Identify which cell holds the provided text, then report its [x, y] central coordinate. 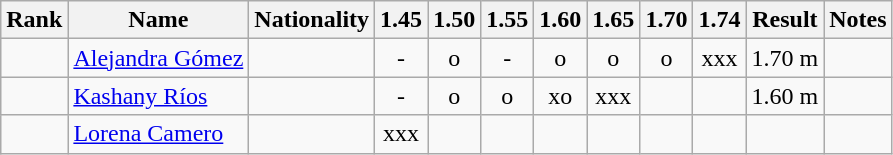
1.60 m [785, 96]
1.70 m [785, 58]
1.74 [720, 20]
Lorena Camero [158, 134]
1.50 [454, 20]
Kashany Ríos [158, 96]
1.70 [666, 20]
xo [560, 96]
Result [785, 20]
1.65 [614, 20]
Alejandra Gómez [158, 58]
Nationality [312, 20]
Notes [858, 20]
1.60 [560, 20]
Name [158, 20]
Rank [34, 20]
1.55 [508, 20]
1.45 [402, 20]
